From the cell containing the given text, extract its center point as (x, y) coordinate. 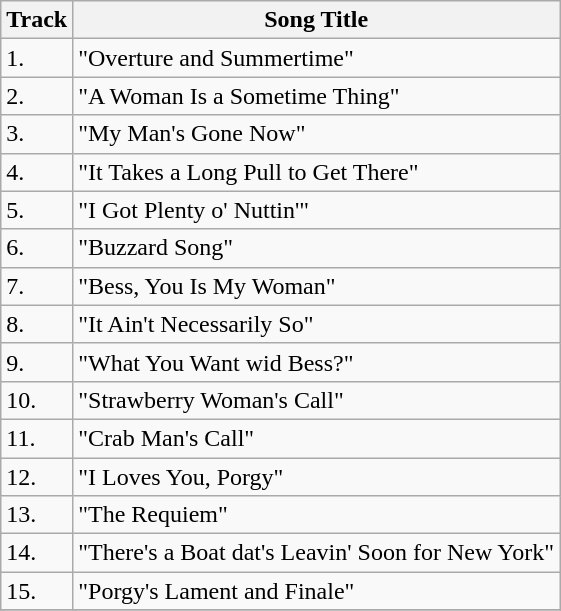
"I Loves You, Porgy" (316, 477)
Track (37, 20)
"Strawberry Woman's Call" (316, 400)
1. (37, 58)
10. (37, 400)
"Overture and Summertime" (316, 58)
9. (37, 362)
3. (37, 134)
"What You Want wid Bess?" (316, 362)
"Buzzard Song" (316, 248)
15. (37, 591)
13. (37, 515)
"Bess, You Is My Woman" (316, 286)
4. (37, 172)
"I Got Plenty o' Nuttin'" (316, 210)
12. (37, 477)
"There's a Boat dat's Leavin' Soon for New York" (316, 553)
Song Title (316, 20)
7. (37, 286)
"The Requiem" (316, 515)
"Crab Man's Call" (316, 438)
6. (37, 248)
14. (37, 553)
"Porgy's Lament and Finale" (316, 591)
"It Takes a Long Pull to Get There" (316, 172)
"My Man's Gone Now" (316, 134)
"It Ain't Necessarily So" (316, 324)
2. (37, 96)
5. (37, 210)
8. (37, 324)
11. (37, 438)
"A Woman Is a Sometime Thing" (316, 96)
